Provide the [X, Y] coordinate of the cell's center where the given text is located.  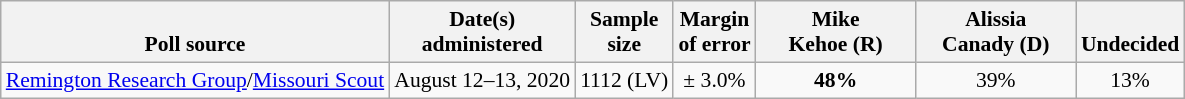
39% [996, 80]
Undecided [1130, 32]
1112 (LV) [624, 80]
MikeKehoe (R) [836, 32]
Remington Research Group/Missouri Scout [195, 80]
AlissiaCanady (D) [996, 32]
± 3.0% [714, 80]
Poll source [195, 32]
48% [836, 80]
Marginof error [714, 32]
Samplesize [624, 32]
13% [1130, 80]
Date(s)administered [482, 32]
August 12–13, 2020 [482, 80]
